Provide the (x, y) coordinate of the cell's center where the given text is located.  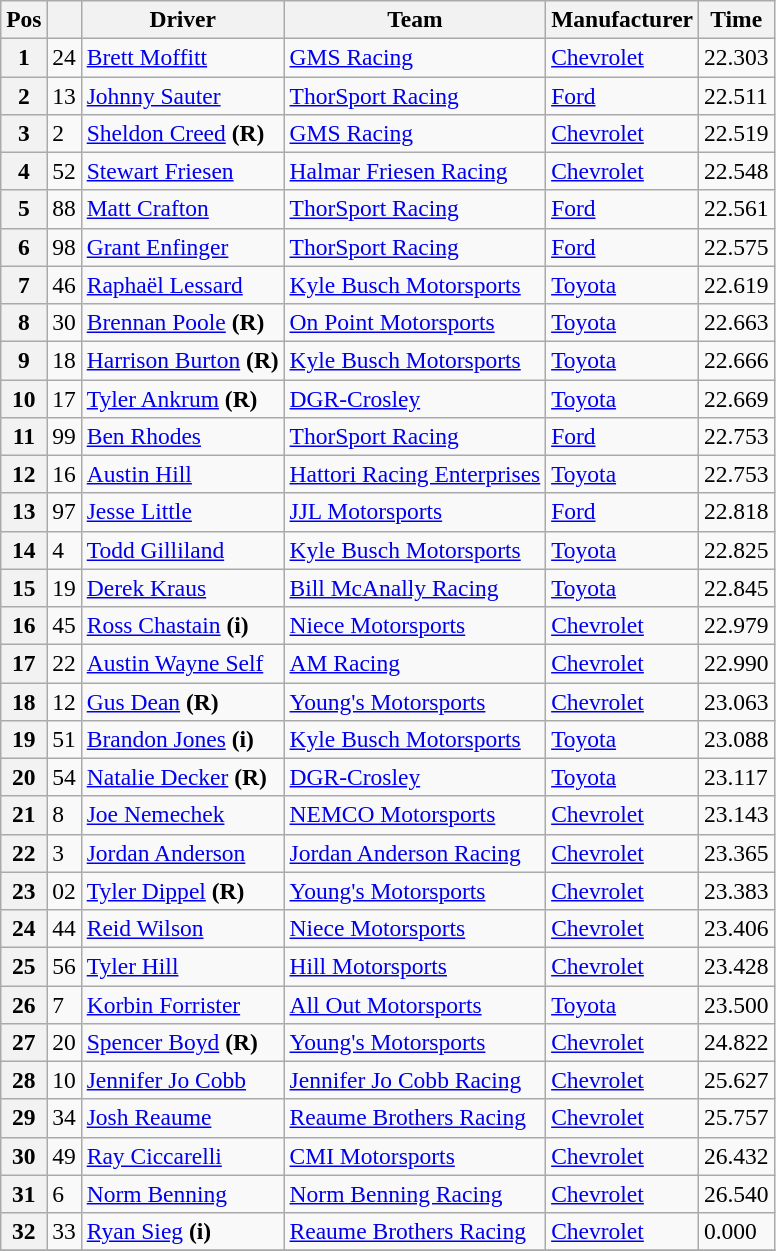
33 (64, 1231)
22.666 (736, 360)
Ryan Sieg (i) (182, 1231)
22.575 (736, 247)
Gus Dean (R) (182, 701)
Norm Benning (182, 1194)
22.979 (736, 625)
23.117 (736, 777)
Brett Moffitt (182, 57)
15 (24, 588)
CMI Motorsports (415, 1156)
22.845 (736, 588)
26.540 (736, 1194)
22.511 (736, 95)
On Point Motorsports (415, 322)
23.500 (736, 1004)
Josh Reaume (182, 1118)
28 (24, 1080)
88 (64, 209)
22.990 (736, 663)
46 (64, 285)
Jordan Anderson (182, 853)
32 (24, 1231)
9 (24, 360)
Stewart Friesen (182, 171)
29 (24, 1118)
25.627 (736, 1080)
Hill Motorsports (415, 966)
24.822 (736, 1042)
22.818 (736, 512)
02 (64, 891)
Jennifer Jo Cobb Racing (415, 1080)
Driver (182, 19)
Halmar Friesen Racing (415, 171)
54 (64, 777)
22.561 (736, 209)
Team (415, 19)
1 (24, 57)
34 (64, 1118)
NEMCO Motorsports (415, 815)
Johnny Sauter (182, 95)
AM Racing (415, 663)
Tyler Dippel (R) (182, 891)
31 (24, 1194)
0.000 (736, 1231)
Norm Benning Racing (415, 1194)
Austin Wayne Self (182, 663)
Raphaël Lessard (182, 285)
23.063 (736, 701)
Brandon Jones (i) (182, 739)
Brennan Poole (R) (182, 322)
22.669 (736, 398)
52 (64, 171)
Pos (24, 19)
Sheldon Creed (R) (182, 133)
49 (64, 1156)
Jordan Anderson Racing (415, 853)
44 (64, 928)
Joe Nemechek (182, 815)
23.088 (736, 739)
23.383 (736, 891)
23.428 (736, 966)
Tyler Hill (182, 966)
Derek Kraus (182, 588)
Austin Hill (182, 474)
Natalie Decker (R) (182, 777)
Tyler Ankrum (R) (182, 398)
25 (24, 966)
22.519 (736, 133)
11 (24, 436)
Todd Gilliland (182, 550)
Hattori Racing Enterprises (415, 474)
Grant Enfinger (182, 247)
Korbin Forrister (182, 1004)
Matt Crafton (182, 209)
23.406 (736, 928)
Spencer Boyd (R) (182, 1042)
23.365 (736, 853)
Jennifer Jo Cobb (182, 1080)
25.757 (736, 1118)
Manufacturer (622, 19)
Bill McAnally Racing (415, 588)
26 (24, 1004)
Harrison Burton (R) (182, 360)
22.548 (736, 171)
22.303 (736, 57)
56 (64, 966)
5 (24, 209)
14 (24, 550)
Ray Ciccarelli (182, 1156)
99 (64, 436)
Ross Chastain (i) (182, 625)
22.825 (736, 550)
45 (64, 625)
51 (64, 739)
JJL Motorsports (415, 512)
23 (24, 891)
Reid Wilson (182, 928)
27 (24, 1042)
97 (64, 512)
23.143 (736, 815)
22.663 (736, 322)
Ben Rhodes (182, 436)
21 (24, 815)
98 (64, 247)
Jesse Little (182, 512)
Time (736, 19)
22.619 (736, 285)
All Out Motorsports (415, 1004)
26.432 (736, 1156)
